Provide the (X, Y) coordinate of the cell's center where the given text is located.  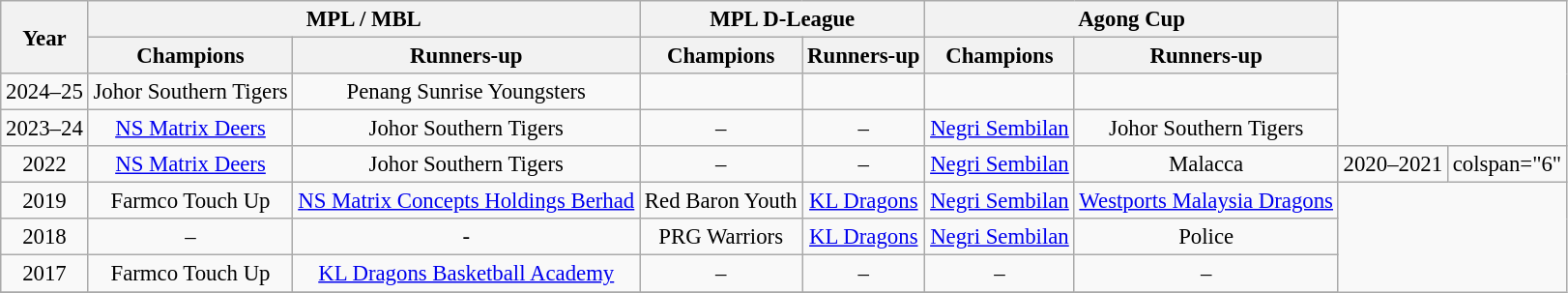
2018 (44, 237)
colspan="6" (1506, 164)
- (466, 237)
Westports Malaysia Dragons (1206, 201)
Red Baron Youth (721, 201)
Penang Sunrise Youngsters (466, 92)
2019 (44, 201)
NS Matrix Concepts Holdings Berhad (466, 201)
2022 (44, 164)
MPL D-League (783, 19)
2024–25 (44, 92)
2020–2021 (1392, 164)
Police (1206, 237)
MPL / MBL (363, 19)
Malacca (1206, 164)
KL Dragons Basketball Academy (466, 274)
PRG Warriors (721, 237)
Agong Cup (1131, 19)
Year (44, 37)
2023–24 (44, 129)
2017 (44, 274)
